Determine the (X, Y) coordinate at the center of the cell enclosing the given text.  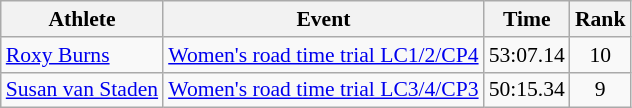
Susan van Staden (82, 90)
10 (600, 55)
Roxy Burns (82, 55)
53:07.14 (527, 55)
Time (527, 19)
Rank (600, 19)
Women's road time trial LC3/4/CP3 (323, 90)
Event (323, 19)
Athlete (82, 19)
50:15.34 (527, 90)
9 (600, 90)
Women's road time trial LC1/2/CP4 (323, 55)
